For the text-containing cell, return its midpoint in [x, y] coordinate format. 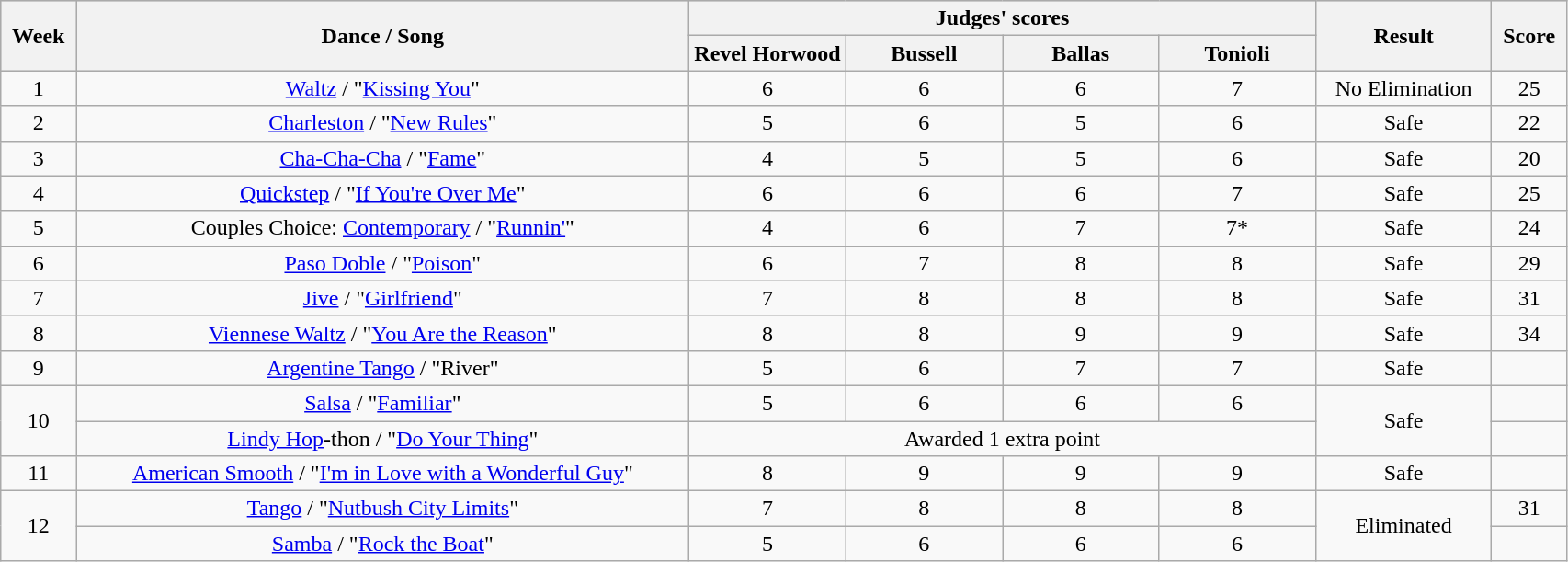
Salsa / "Familiar" [382, 403]
Waltz / "Kissing You" [382, 88]
Awarded 1 extra point [1002, 439]
Jive / "Girlfriend" [382, 298]
7* [1237, 228]
Viennese Waltz / "You Are the Reason" [382, 333]
Cha-Cha-Cha / "Fame" [382, 158]
Paso Doble / "Poison" [382, 263]
11 [39, 474]
2 [39, 123]
Result [1403, 36]
Charleston / "New Rules" [382, 123]
Week [39, 36]
Revel Horwood [767, 53]
10 [39, 420]
3 [39, 158]
No Elimination [1403, 88]
20 [1529, 158]
Argentine Tango / "River" [382, 368]
American Smooth / "I'm in Love with a Wonderful Guy" [382, 474]
Bussell [924, 53]
Eliminated [1403, 526]
Tonioli [1237, 53]
Judges' scores [1002, 18]
Ballas [1080, 53]
Couples Choice: Contemporary / "Runnin'" [382, 228]
Tango / "Nutbush City Limits" [382, 509]
Samba / "Rock the Boat" [382, 544]
Dance / Song [382, 36]
34 [1529, 333]
1 [39, 88]
12 [39, 526]
24 [1529, 228]
29 [1529, 263]
22 [1529, 123]
Lindy Hop-thon / "Do Your Thing" [382, 439]
Score [1529, 36]
Quickstep / "If You're Over Me" [382, 193]
